Locate the cell with the specified text and output its [x, y] center coordinate. 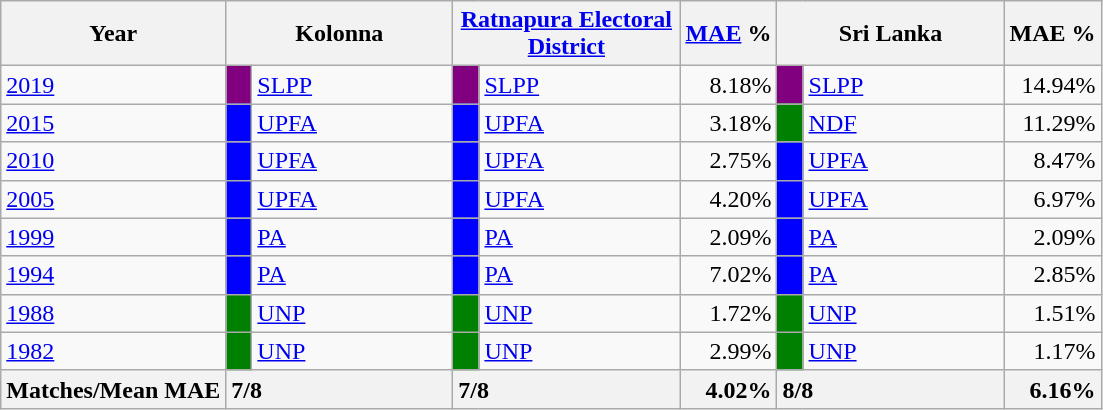
7.02% [728, 275]
14.94% [1052, 85]
NDF [904, 123]
11.29% [1052, 123]
1999 [114, 237]
2015 [114, 123]
2005 [114, 199]
Sri Lanka [890, 34]
2019 [114, 85]
Ratnapura Electoral District [566, 34]
Kolonna [340, 34]
Matches/Mean MAE [114, 389]
2.75% [728, 161]
1.17% [1052, 351]
4.20% [728, 199]
8.18% [728, 85]
Year [114, 34]
2.85% [1052, 275]
1.51% [1052, 313]
1988 [114, 313]
1994 [114, 275]
3.18% [728, 123]
8/8 [890, 389]
8.47% [1052, 161]
6.97% [1052, 199]
1.72% [728, 313]
2010 [114, 161]
4.02% [728, 389]
2.99% [728, 351]
6.16% [1052, 389]
1982 [114, 351]
